Locate the cell with the specified text and output its [x, y] center coordinate. 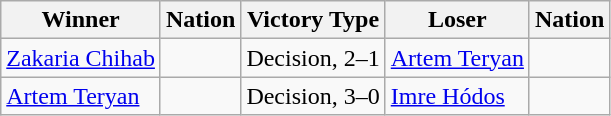
Decision, 3–0 [313, 96]
Zakaria Chihab [81, 58]
Imre Hódos [457, 96]
Winner [81, 20]
Decision, 2–1 [313, 58]
Loser [457, 20]
Victory Type [313, 20]
